From the cell containing the given text, extract its center point as [x, y] coordinate. 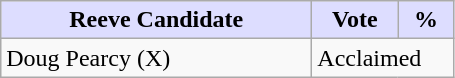
Vote [355, 20]
% [426, 20]
Acclaimed [383, 58]
Doug Pearcy (X) [156, 58]
Reeve Candidate [156, 20]
